For the text-containing cell, return its midpoint in (x, y) coordinate format. 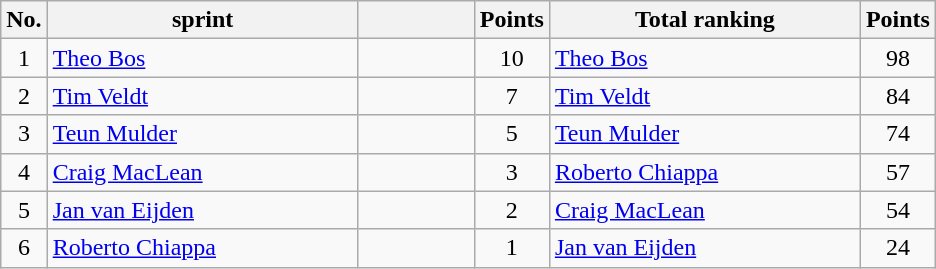
6 (24, 248)
57 (898, 172)
24 (898, 248)
sprint (202, 20)
Total ranking (704, 20)
10 (512, 58)
4 (24, 172)
98 (898, 58)
7 (512, 96)
74 (898, 134)
84 (898, 96)
No. (24, 20)
54 (898, 210)
